Find where the given text appears and provide that cell's center as (x, y) coordinate. 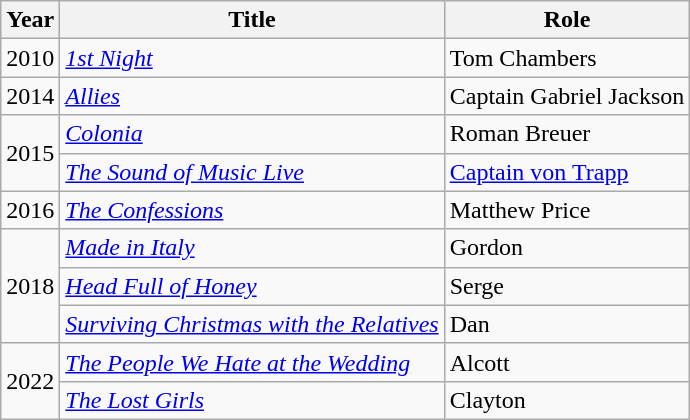
Serge (567, 286)
Alcott (567, 362)
Dan (567, 324)
2014 (30, 96)
Roman Breuer (567, 134)
Gordon (567, 248)
The Sound of Music Live (252, 172)
2022 (30, 381)
Allies (252, 96)
The People We Hate at the Wedding (252, 362)
Matthew Price (567, 210)
Captain von Trapp (567, 172)
Clayton (567, 400)
Year (30, 20)
Surviving Christmas with the Relatives (252, 324)
The Lost Girls (252, 400)
Head Full of Honey (252, 286)
2016 (30, 210)
1st Night (252, 58)
Colonia (252, 134)
Made in Italy (252, 248)
2015 (30, 153)
Tom Chambers (567, 58)
Title (252, 20)
Role (567, 20)
2018 (30, 286)
The Confessions (252, 210)
Captain Gabriel Jackson (567, 96)
2010 (30, 58)
